Return the [x, y] coordinate for the center point of the cell that contains the specified text.  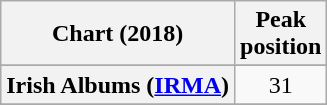
Peak position [281, 34]
Irish Albums (IRMA) [118, 85]
Chart (2018) [118, 34]
31 [281, 85]
